From the cell containing the given text, extract its center point as (x, y) coordinate. 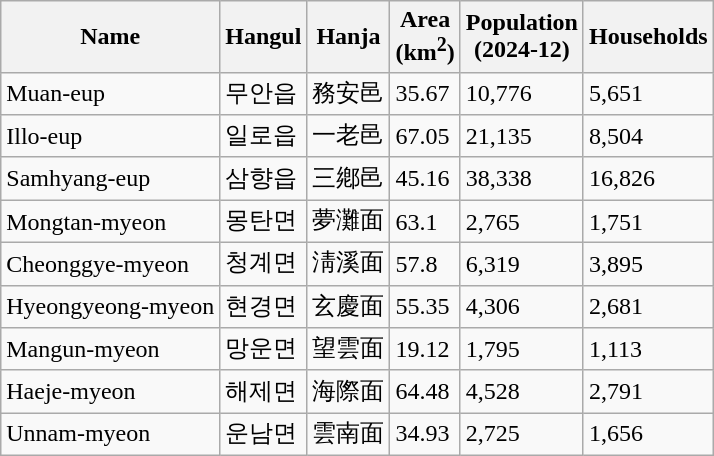
Mongtan-myeon (110, 222)
海際面 (348, 392)
Illo-eup (110, 136)
5,651 (648, 94)
6,319 (522, 264)
망운면 (264, 350)
夢灘面 (348, 222)
1,113 (648, 350)
57.8 (425, 264)
16,826 (648, 178)
3,895 (648, 264)
Hyeongyeong-myeon (110, 306)
Haeje-myeon (110, 392)
Population (2024-12) (522, 37)
1,656 (648, 434)
望雲面 (348, 350)
4,306 (522, 306)
해제면 (264, 392)
Name (110, 37)
Mangun-myeon (110, 350)
무안읍 (264, 94)
67.05 (425, 136)
10,776 (522, 94)
2,765 (522, 222)
Area (km2) (425, 37)
務安邑 (348, 94)
雲南面 (348, 434)
Households (648, 37)
55.35 (425, 306)
一老邑 (348, 136)
몽탄면 (264, 222)
21,135 (522, 136)
淸溪面 (348, 264)
Hanja (348, 37)
63.1 (425, 222)
Cheonggye-myeon (110, 264)
玄慶面 (348, 306)
Unnam-myeon (110, 434)
청계면 (264, 264)
8,504 (648, 136)
2,681 (648, 306)
1,751 (648, 222)
삼향읍 (264, 178)
Samhyang-eup (110, 178)
현경면 (264, 306)
2,725 (522, 434)
일로읍 (264, 136)
1,795 (522, 350)
2,791 (648, 392)
45.16 (425, 178)
34.93 (425, 434)
三鄕邑 (348, 178)
19.12 (425, 350)
Hangul (264, 37)
35.67 (425, 94)
Muan-eup (110, 94)
4,528 (522, 392)
38,338 (522, 178)
운남면 (264, 434)
64.48 (425, 392)
